Extract the [x, y] coordinate from the center of the cell holding the provided text.  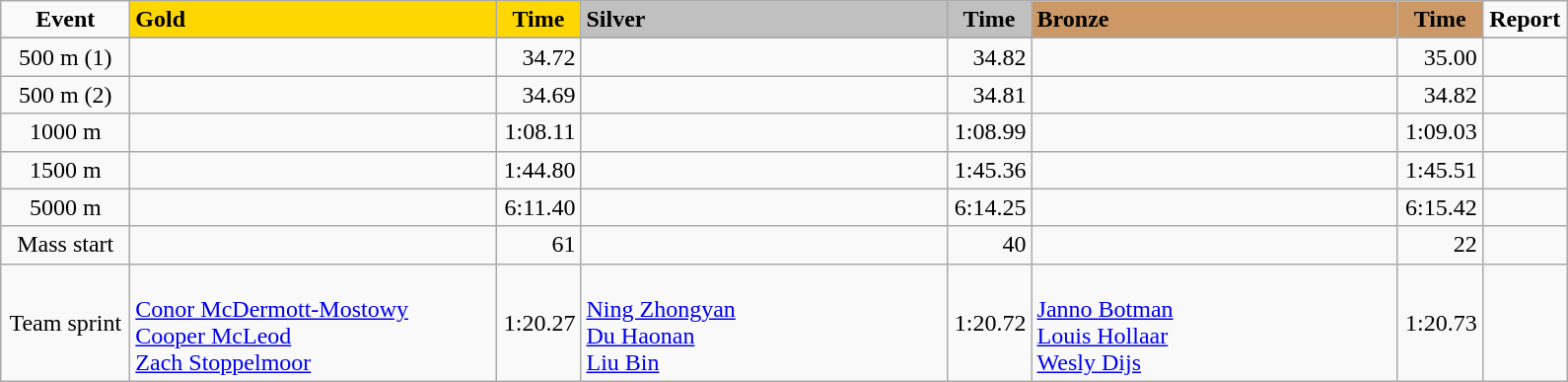
Ning ZhongyanDu HaonanLiu Bin [763, 322]
34.81 [989, 95]
1:20.73 [1440, 322]
5000 m [65, 207]
61 [538, 245]
6:15.42 [1440, 207]
22 [1440, 245]
1:20.27 [538, 322]
1:08.11 [538, 132]
1:45.51 [1440, 170]
6:11.40 [538, 207]
1:20.72 [989, 322]
Conor McDermott-MostowyCooper McLeodZach Stoppelmoor [314, 322]
40 [989, 245]
Event [65, 20]
Silver [763, 20]
1000 m [65, 132]
1:45.36 [989, 170]
Report [1525, 20]
Janno BotmanLouis HollaarWesly Dijs [1215, 322]
34.69 [538, 95]
1:09.03 [1440, 132]
6:14.25 [989, 207]
Team sprint [65, 322]
500 m (1) [65, 57]
Gold [314, 20]
1:44.80 [538, 170]
1500 m [65, 170]
35.00 [1440, 57]
34.72 [538, 57]
1:08.99 [989, 132]
Bronze [1215, 20]
500 m (2) [65, 95]
Mass start [65, 245]
